Capture the cell that displays the provided text and extract its (X, Y) central coordinate. 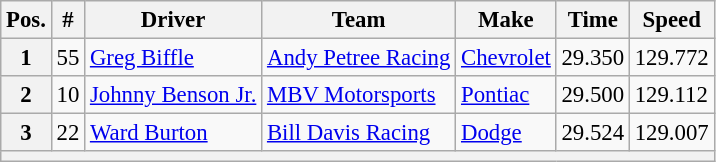
Pos. (26, 20)
55 (68, 58)
Ward Burton (174, 133)
2 (26, 95)
Pontiac (506, 95)
Driver (174, 20)
29.500 (592, 95)
Johnny Benson Jr. (174, 95)
Bill Davis Racing (359, 133)
10 (68, 95)
Time (592, 20)
129.772 (672, 58)
29.350 (592, 58)
Greg Biffle (174, 58)
# (68, 20)
Team (359, 20)
3 (26, 133)
Speed (672, 20)
Make (506, 20)
Chevrolet (506, 58)
Andy Petree Racing (359, 58)
29.524 (592, 133)
22 (68, 133)
Dodge (506, 133)
129.112 (672, 95)
1 (26, 58)
129.007 (672, 133)
MBV Motorsports (359, 95)
